Provide the (X, Y) coordinate of the cell's center where the given text is located.  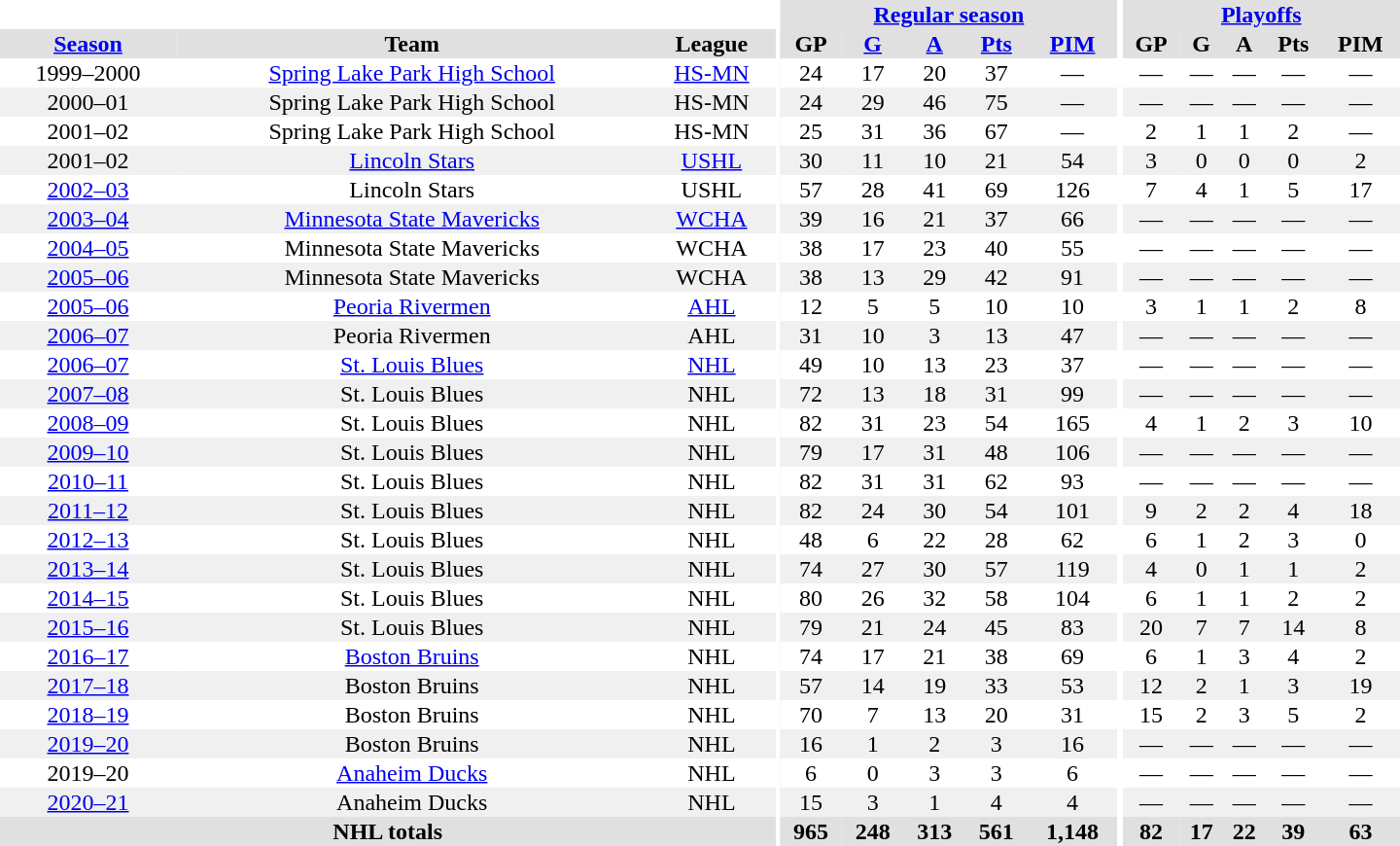
2004–05 (87, 248)
2000–01 (87, 102)
70 (811, 715)
45 (997, 627)
106 (1073, 452)
32 (934, 598)
46 (934, 102)
93 (1073, 481)
47 (1073, 335)
965 (811, 831)
2017–18 (87, 686)
313 (934, 831)
2018–19 (87, 715)
63 (1361, 831)
2014–15 (87, 598)
561 (997, 831)
66 (1073, 219)
9 (1151, 511)
165 (1073, 423)
53 (1073, 686)
1,148 (1073, 831)
2007–08 (87, 394)
248 (873, 831)
2009–10 (87, 452)
2003–04 (87, 219)
1999–2000 (87, 73)
104 (1073, 598)
Team (412, 44)
126 (1073, 190)
91 (1073, 277)
67 (997, 131)
League (712, 44)
2008–09 (87, 423)
58 (997, 598)
80 (811, 598)
41 (934, 190)
36 (934, 131)
83 (1073, 627)
2016–17 (87, 656)
25 (811, 131)
Playoffs (1261, 15)
2011–12 (87, 511)
75 (997, 102)
42 (997, 277)
99 (1073, 394)
2015–16 (87, 627)
49 (811, 365)
101 (1073, 511)
26 (873, 598)
55 (1073, 248)
2020–21 (87, 802)
2013–14 (87, 569)
2012–13 (87, 540)
2010–11 (87, 481)
NHL totals (387, 831)
11 (873, 160)
27 (873, 569)
2002–03 (87, 190)
72 (811, 394)
119 (1073, 569)
Season (87, 44)
40 (997, 248)
Regular season (949, 15)
33 (997, 686)
